Locate the cell with the specified text and output its [X, Y] center coordinate. 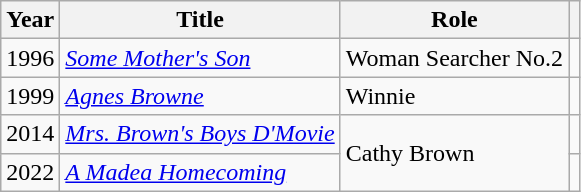
Mrs. Brown's Boys D'Movie [200, 134]
1999 [30, 96]
Agnes Browne [200, 96]
Woman Searcher No.2 [454, 58]
2022 [30, 172]
Role [454, 20]
1996 [30, 58]
Some Mother's Son [200, 58]
Cathy Brown [454, 153]
Year [30, 20]
A Madea Homecoming [200, 172]
Title [200, 20]
Winnie [454, 96]
2014 [30, 134]
